Pinpoint the cell where the given text exists, returning its [x, y] midpoint coordinate. 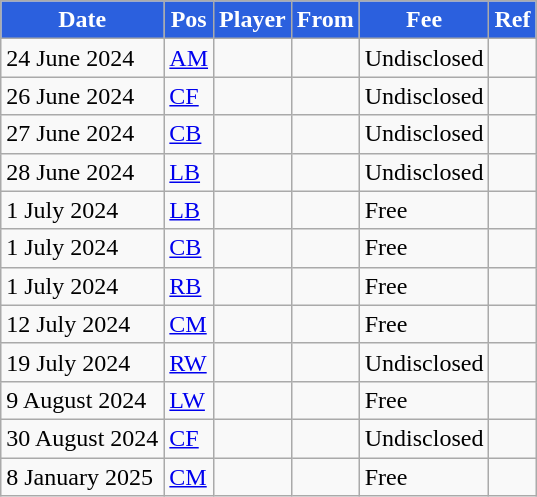
From [325, 20]
27 June 2024 [82, 134]
30 August 2024 [82, 438]
RW [189, 362]
LW [189, 400]
19 July 2024 [82, 362]
28 June 2024 [82, 172]
AM [189, 58]
9 August 2024 [82, 400]
Fee [424, 20]
Date [82, 20]
Pos [189, 20]
Ref [512, 20]
8 January 2025 [82, 477]
Player [253, 20]
12 July 2024 [82, 324]
24 June 2024 [82, 58]
RB [189, 286]
26 June 2024 [82, 96]
